Return [x, y] of the center of cell containing provided text 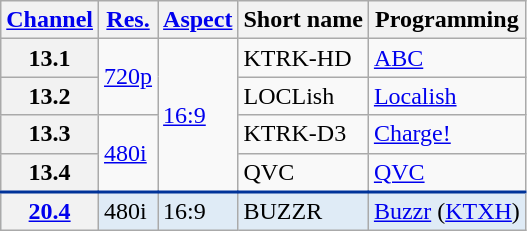
Res. [128, 20]
720p [128, 77]
LOCLish [303, 96]
KTRK-D3 [303, 134]
Channel [50, 20]
BUZZR [303, 212]
ABC [446, 58]
13.4 [50, 172]
Aspect [198, 20]
Buzzr (KTXH) [446, 212]
13.3 [50, 134]
13.2 [50, 96]
Programming [446, 20]
13.1 [50, 58]
Short name [303, 20]
Localish [446, 96]
Charge! [446, 134]
20.4 [50, 212]
KTRK-HD [303, 58]
